Pinpoint the cell where the given text exists, returning its (X, Y) midpoint coordinate. 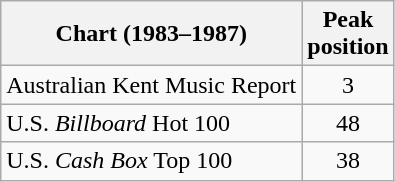
Australian Kent Music Report (152, 85)
3 (348, 85)
48 (348, 123)
Peakposition (348, 34)
U.S. Cash Box Top 100 (152, 161)
38 (348, 161)
U.S. Billboard Hot 100 (152, 123)
Chart (1983–1987) (152, 34)
